Capture the cell that displays the provided text and extract its (x, y) central coordinate. 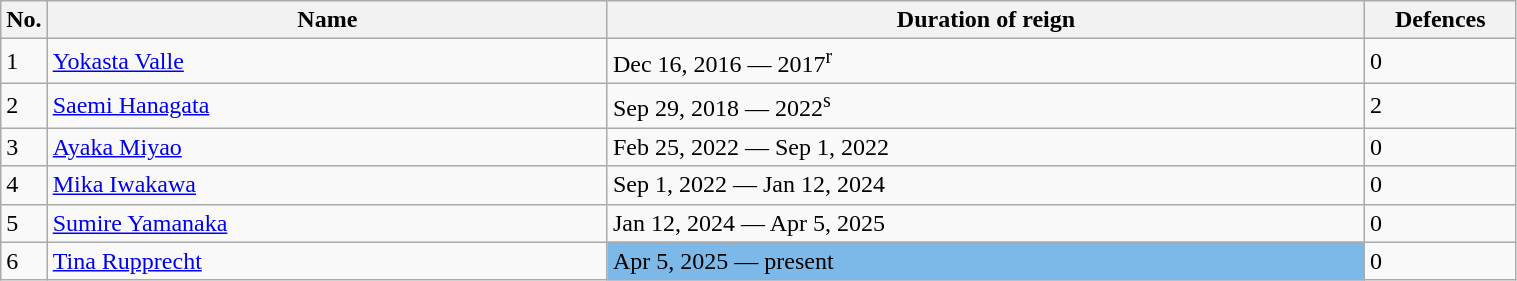
Defences (1441, 20)
Sumire Yamanaka (327, 223)
Duration of reign (986, 20)
Saemi Hanagata (327, 106)
Name (327, 20)
Mika Iwakawa (327, 185)
Sep 1, 2022 — Jan 12, 2024 (986, 185)
Yokasta Valle (327, 62)
1 (24, 62)
Jan 12, 2024 — Apr 5, 2025 (986, 223)
3 (24, 147)
5 (24, 223)
Dec 16, 2016 — 2017r (986, 62)
Sep 29, 2018 — 2022s (986, 106)
6 (24, 261)
Tina Rupprecht (327, 261)
Feb 25, 2022 — Sep 1, 2022 (986, 147)
No. (24, 20)
Apr 5, 2025 — present (986, 261)
4 (24, 185)
Ayaka Miyao (327, 147)
